Scan for the cell matching the given text and deliver its (X, Y) coordinate at center. 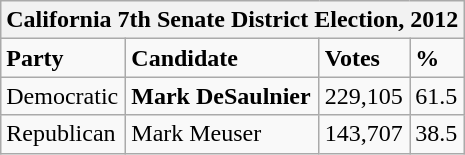
61.5 (437, 96)
Mark DeSaulnier (223, 96)
Mark Meuser (223, 134)
Republican (64, 134)
% (437, 58)
Votes (364, 58)
Candidate (223, 58)
229,105 (364, 96)
Democratic (64, 96)
California 7th Senate District Election, 2012 (232, 20)
143,707 (364, 134)
38.5 (437, 134)
Party (64, 58)
